Search for the cell housing the specified text and yield its (x, y) center coordinate. 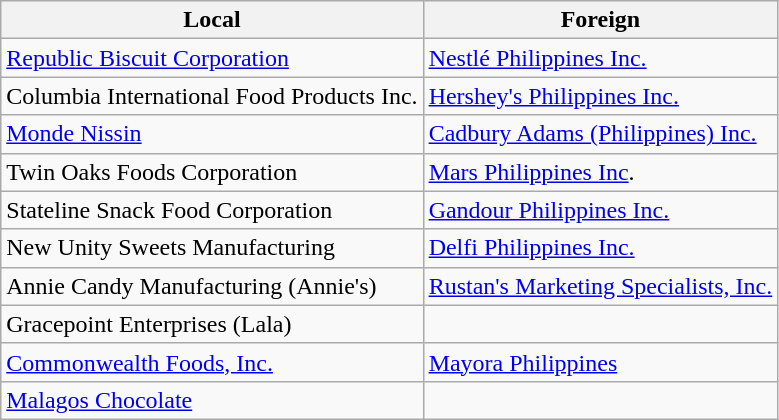
Foreign (600, 20)
Stateline Snack Food Corporation (212, 210)
Columbia International Food Products Inc. (212, 96)
Mayora Philippines (600, 362)
Commonwealth Foods, Inc. (212, 362)
Gandour Philippines Inc. (600, 210)
Delfi Philippines Inc. (600, 248)
New Unity Sweets Manufacturing (212, 248)
Nestlé Philippines Inc. (600, 58)
Twin Oaks Foods Corporation (212, 172)
Annie Candy Manufacturing (Annie's) (212, 286)
Monde Nissin (212, 134)
Mars Philippines Inc. (600, 172)
Hershey's Philippines Inc. (600, 96)
Rustan's Marketing Specialists, Inc. (600, 286)
Gracepoint Enterprises (Lala) (212, 324)
Cadbury Adams (Philippines) Inc. (600, 134)
Republic Biscuit Corporation (212, 58)
Malagos Chocolate (212, 400)
Local (212, 20)
